Locate the cell with the specified text and output its (X, Y) center coordinate. 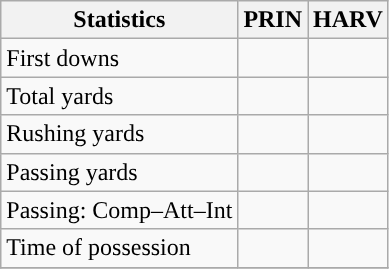
Total yards (120, 96)
Time of possession (120, 248)
PRIN (273, 20)
Passing yards (120, 172)
First downs (120, 58)
HARV (348, 20)
Passing: Comp–Att–Int (120, 210)
Rushing yards (120, 134)
Statistics (120, 20)
